Determine the [X, Y] coordinate at the center of the cell enclosing the given text.  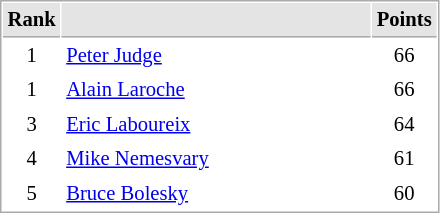
5 [32, 194]
Bruce Bolesky [216, 194]
Peter Judge [216, 56]
Eric Laboureix [216, 124]
61 [404, 158]
Mike Nemesvary [216, 158]
Alain Laroche [216, 90]
Rank [32, 20]
3 [32, 124]
60 [404, 194]
4 [32, 158]
64 [404, 124]
Points [404, 20]
